For the text-containing cell, return its midpoint in [X, Y] coordinate format. 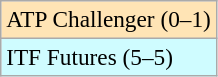
ITF Futures (5–5) [108, 57]
ATP Challenger (0–1) [108, 19]
